Return [X, Y] of the center of cell containing provided text 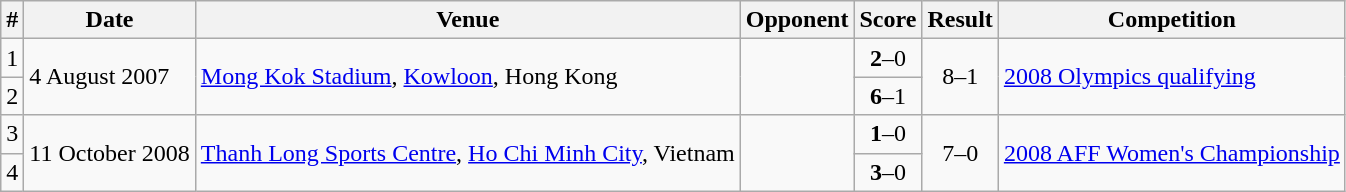
11 October 2008 [110, 153]
Date [110, 20]
Venue [468, 20]
Result [960, 20]
7–0 [960, 153]
Opponent [797, 20]
2–0 [888, 58]
1–0 [888, 134]
2008 Olympics qualifying [1172, 77]
2 [12, 96]
# [12, 20]
6–1 [888, 96]
Score [888, 20]
Competition [1172, 20]
8–1 [960, 77]
2008 AFF Women's Championship [1172, 153]
3–0 [888, 172]
3 [12, 134]
1 [12, 58]
Mong Kok Stadium, Kowloon, Hong Kong [468, 77]
Thanh Long Sports Centre, Ho Chi Minh City, Vietnam [468, 153]
4 [12, 172]
4 August 2007 [110, 77]
